Pinpoint the cell where the given text exists, returning its [X, Y] midpoint coordinate. 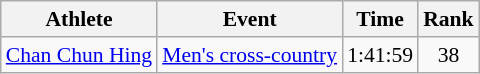
Time [380, 19]
1:41:59 [380, 55]
Event [250, 19]
Rank [448, 19]
Athlete [79, 19]
38 [448, 55]
Men's cross-country [250, 55]
Chan Chun Hing [79, 55]
